From the cell containing the given text, extract its center point as (x, y) coordinate. 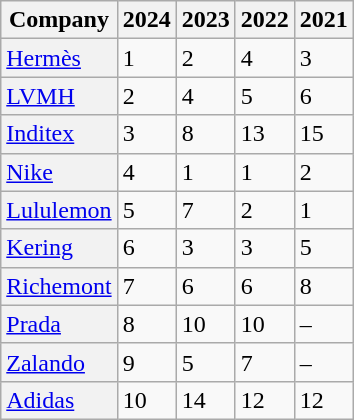
15 (324, 134)
Hermès (59, 58)
Lululemon (59, 210)
13 (264, 134)
Zalando (59, 362)
Richemont (59, 286)
Kering (59, 248)
9 (146, 362)
2024 (146, 20)
2021 (324, 20)
2023 (206, 20)
Prada (59, 324)
14 (206, 400)
Company (59, 20)
Nike (59, 172)
Inditex (59, 134)
Adidas (59, 400)
LVMH (59, 96)
2022 (264, 20)
